Find where the given text appears and provide that cell's center as [X, Y] coordinate. 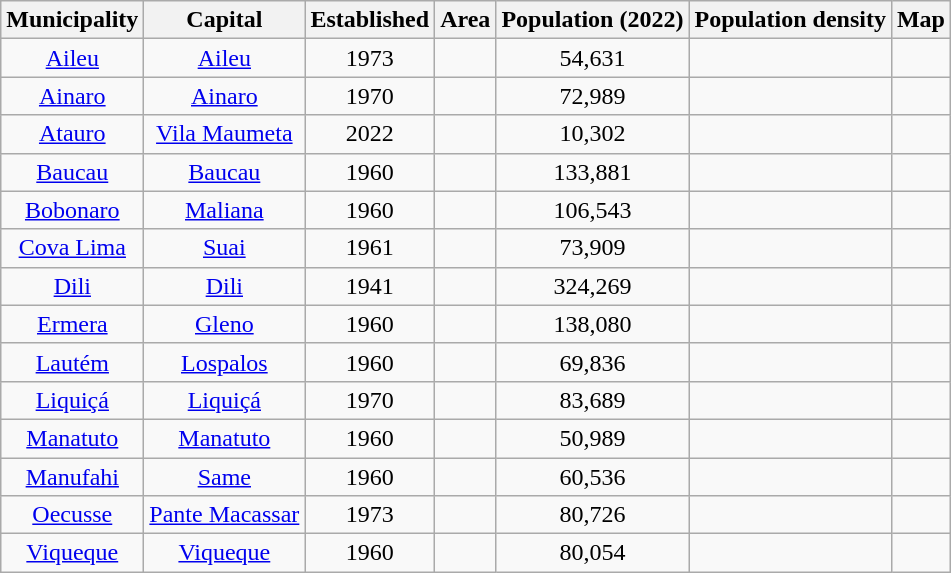
Area [466, 20]
Atauro [72, 134]
54,631 [592, 58]
2022 [370, 134]
Pante Macassar [224, 515]
1941 [370, 286]
80,726 [592, 515]
Maliana [224, 210]
Same [224, 477]
83,689 [592, 400]
Vila Maumeta [224, 134]
73,909 [592, 248]
Oecusse [72, 515]
Suai [224, 248]
Lautém [72, 362]
80,054 [592, 553]
138,080 [592, 324]
Map [920, 20]
Established [370, 20]
10,302 [592, 134]
Ermera [72, 324]
Gleno [224, 324]
1961 [370, 248]
60,536 [592, 477]
Manufahi [72, 477]
Municipality [72, 20]
324,269 [592, 286]
Population (2022) [592, 20]
Bobonaro [72, 210]
106,543 [592, 210]
69,836 [592, 362]
Population density [790, 20]
Cova Lima [72, 248]
72,989 [592, 96]
133,881 [592, 172]
Capital [224, 20]
Lospalos [224, 362]
50,989 [592, 438]
